Scan for the cell matching the given text and deliver its (x, y) coordinate at center. 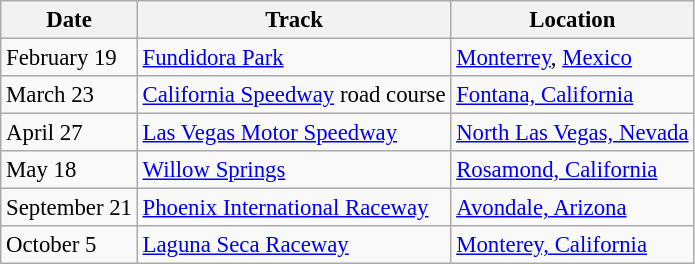
Phoenix International Raceway (294, 208)
Laguna Seca Raceway (294, 245)
Rosamond, California (572, 170)
Las Vegas Motor Speedway (294, 133)
April 27 (69, 133)
Willow Springs (294, 170)
March 23 (69, 95)
California Speedway road course (294, 95)
February 19 (69, 58)
Fundidora Park (294, 58)
Monterrey, Mexico (572, 58)
May 18 (69, 170)
Track (294, 20)
October 5 (69, 245)
Date (69, 20)
Monterey, California (572, 245)
September 21 (69, 208)
North Las Vegas, Nevada (572, 133)
Location (572, 20)
Fontana, California (572, 95)
Avondale, Arizona (572, 208)
